Scan for the cell matching the given text and deliver its [x, y] coordinate at center. 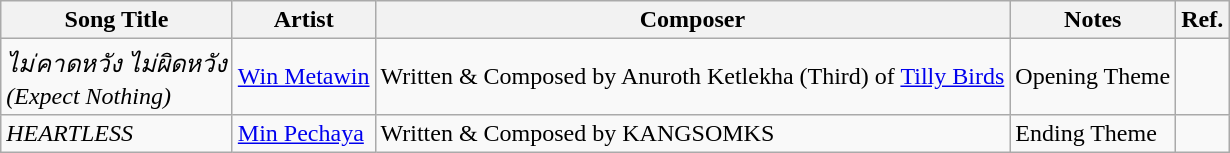
Notes [1093, 20]
Ending Theme [1093, 133]
Min Pechaya [304, 133]
Written & Composed by Anuroth Ketlekha (Third) of Tilly Birds [692, 77]
Ref. [1202, 20]
Opening Theme [1093, 77]
ไม่คาดหวัง ไม่ผิดหวัง(Expect Nothing) [117, 77]
Written & Composed by KANGSOMKS [692, 133]
Win Metawin [304, 77]
Composer [692, 20]
HEARTLESS [117, 133]
Song Title [117, 20]
Artist [304, 20]
